Find where the given text appears and provide that cell's center as [X, Y] coordinate. 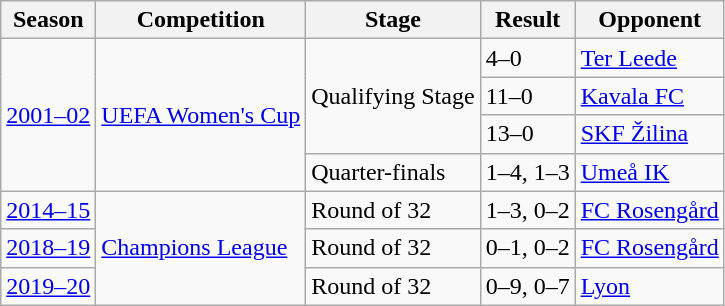
2019–20 [48, 286]
Kavala FC [650, 96]
Ter Leede [650, 58]
Stage [393, 20]
13–0 [528, 134]
11–0 [528, 96]
Umeå IK [650, 172]
Quarter-finals [393, 172]
4–0 [528, 58]
Result [528, 20]
UEFA Women's Cup [201, 115]
2018–19 [48, 248]
Season [48, 20]
0–9, 0–7 [528, 286]
Lyon [650, 286]
2001–02 [48, 115]
Opponent [650, 20]
2014–15 [48, 210]
1–4, 1–3 [528, 172]
0–1, 0–2 [528, 248]
SKF Žilina [650, 134]
Competition [201, 20]
1–3, 0–2 [528, 210]
Qualifying Stage [393, 96]
Champions League [201, 248]
